From the cell containing the given text, extract its center point as (x, y) coordinate. 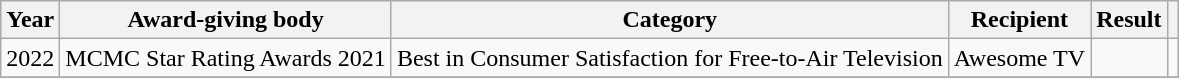
Recipient (1019, 20)
Year (30, 20)
MCMC Star Rating Awards 2021 (226, 58)
Result (1129, 20)
Best in Consumer Satisfaction for Free-to-Air Television (670, 58)
Award-giving body (226, 20)
2022 (30, 58)
Awesome TV (1019, 58)
Category (670, 20)
